Detect which cell encompasses the target text, then output its [x, y] center coordinate. 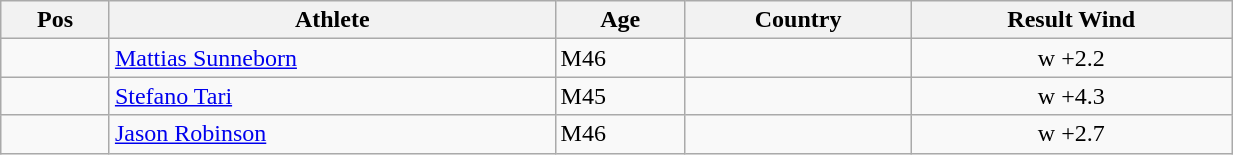
Stefano Tari [332, 96]
Athlete [332, 20]
M45 [620, 96]
w +4.3 [1072, 96]
Mattias Sunneborn [332, 58]
Age [620, 20]
Jason Robinson [332, 134]
Result Wind [1072, 20]
Pos [56, 20]
Country [798, 20]
w +2.2 [1072, 58]
w +2.7 [1072, 134]
